Extract the [X, Y] coordinate from the center of the cell holding the provided text.  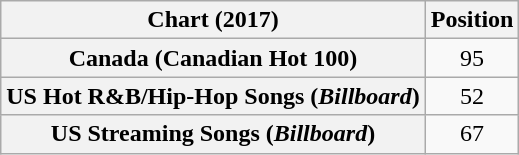
US Hot R&B/Hip-Hop Songs (Billboard) [213, 96]
67 [472, 134]
Chart (2017) [213, 20]
Canada (Canadian Hot 100) [213, 58]
US Streaming Songs (Billboard) [213, 134]
Position [472, 20]
52 [472, 96]
95 [472, 58]
